Output the (x, y) coordinate of the center of the cell containing the given text.  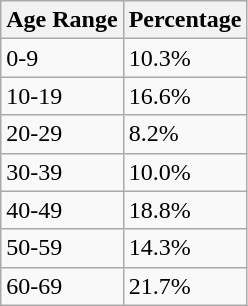
8.2% (185, 134)
0-9 (62, 58)
Percentage (185, 20)
18.8% (185, 210)
20-29 (62, 134)
Age Range (62, 20)
10-19 (62, 96)
10.3% (185, 58)
60-69 (62, 286)
40-49 (62, 210)
30-39 (62, 172)
10.0% (185, 172)
50-59 (62, 248)
21.7% (185, 286)
16.6% (185, 96)
14.3% (185, 248)
